For the text-containing cell, return its midpoint in [X, Y] coordinate format. 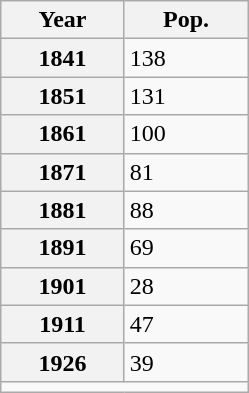
1911 [63, 324]
88 [186, 210]
1926 [63, 362]
Year [63, 20]
81 [186, 172]
1841 [63, 58]
1891 [63, 248]
28 [186, 286]
1861 [63, 134]
1881 [63, 210]
1871 [63, 172]
39 [186, 362]
Pop. [186, 20]
69 [186, 248]
138 [186, 58]
1851 [63, 96]
131 [186, 96]
47 [186, 324]
100 [186, 134]
1901 [63, 286]
